Return the (X, Y) coordinate for the center point of the cell that contains the specified text.  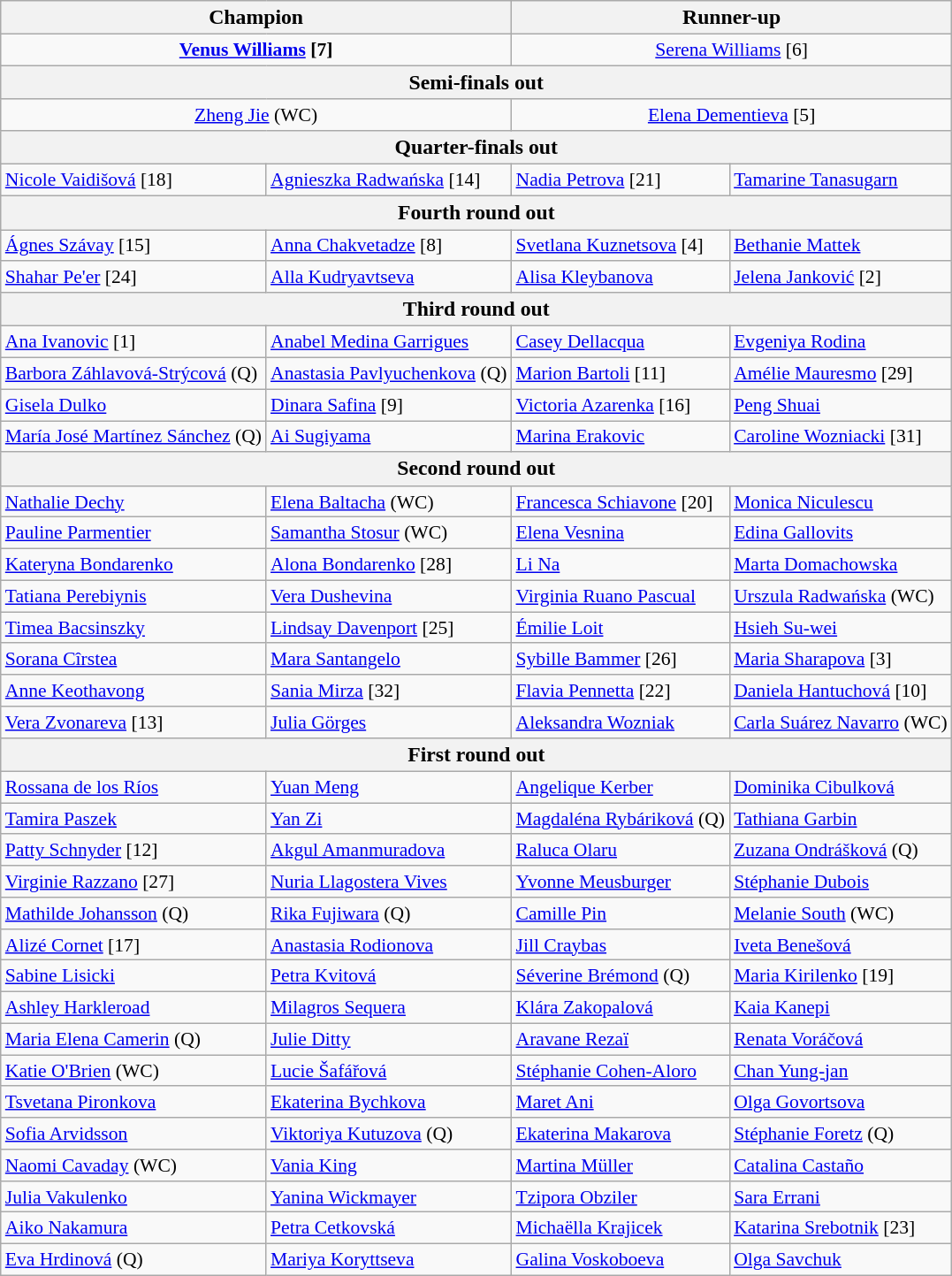
Peng Shuai (841, 405)
Anne Keothavong (133, 691)
Daniela Hantuchová [10] (841, 691)
Mara Santangelo (389, 660)
Tathiana Garbin (841, 819)
Flavia Pennetta [22] (621, 691)
Second round out (476, 470)
Patty Schnyder [12] (133, 851)
Elena Baltacha (WC) (389, 502)
Hsieh Su-wei (841, 628)
Anna Chakvetadze [8] (389, 246)
Vera Zvonareva [13] (133, 722)
Milagros Sequera (389, 1008)
Galina Voskoboeva (621, 1260)
Nuria Llagostera Vives (389, 882)
Venus Williams [7] (256, 50)
Alizé Cornet [17] (133, 945)
Kaia Kanepi (841, 1008)
Fourth round out (476, 213)
Edina Gallovits (841, 533)
Virginia Ruano Pascual (621, 596)
Timea Bacsinszky (133, 628)
Anabel Medina Garrigues (389, 342)
Sybille Bammer [26] (621, 660)
Stéphanie Cohen-Aloro (621, 1071)
Ekaterina Bychkova (389, 1103)
Vania King (389, 1165)
Alona Bondarenko [28] (389, 565)
Rossana de los Ríos (133, 788)
Zheng Jie (WC) (256, 116)
Quarter-finals out (476, 148)
Sabine Lisicki (133, 976)
Nathalie Dechy (133, 502)
Sorana Cîrstea (133, 660)
Ágnes Szávay [15] (133, 246)
Naomi Cavaday (WC) (133, 1165)
Vera Dushevina (389, 596)
Akgul Amanmuradova (389, 851)
Catalina Castaño (841, 1165)
Casey Dellacqua (621, 342)
Chan Yung-jan (841, 1071)
Francesca Schiavone [20] (621, 502)
Bethanie Mattek (841, 246)
Yvonne Meusburger (621, 882)
Olga Govortsova (841, 1103)
Eva Hrdinová (Q) (133, 1260)
Anastasia Rodionova (389, 945)
Runner-up (731, 18)
Ashley Harkleroad (133, 1008)
Sania Mirza [32] (389, 691)
Evgeniya Rodina (841, 342)
Samantha Stosur (WC) (389, 533)
Maria Elena Camerin (Q) (133, 1040)
Raluca Olaru (621, 851)
Sofia Arvidsson (133, 1134)
Elena Vesnina (621, 533)
Mariya Koryttseva (389, 1260)
Melanie South (WC) (841, 913)
Maria Sharapova [3] (841, 660)
Aiko Nakamura (133, 1228)
Urszula Radwańska (WC) (841, 596)
Séverine Brémond (Q) (621, 976)
Tatiana Perebiynis (133, 596)
Marta Domachowska (841, 565)
Semi-finals out (476, 83)
Viktoriya Kutuzova (Q) (389, 1134)
Stéphanie Foretz (Q) (841, 1134)
Li Na (621, 565)
Champion (256, 18)
Julia Vakulenko (133, 1197)
Yanina Wickmayer (389, 1197)
Third round out (476, 309)
Petra Kvitová (389, 976)
Tamarine Tanasugarn (841, 180)
Maria Kirilenko [19] (841, 976)
María José Martínez Sánchez (Q) (133, 437)
Zuzana Ondrášková (Q) (841, 851)
Anastasia Pavlyuchenkova (Q) (389, 374)
Nicole Vaidišová [18] (133, 180)
Stéphanie Dubois (841, 882)
Rika Fujiwara (Q) (389, 913)
Lindsay Davenport [25] (389, 628)
Shahar Pe'er [24] (133, 278)
Kateryna Bondarenko (133, 565)
Caroline Wozniacki [31] (841, 437)
Yan Zi (389, 819)
Jill Craybas (621, 945)
Jelena Janković [2] (841, 278)
Ana Ivanovic [1] (133, 342)
Marina Erakovic (621, 437)
Michaëlla Krajicek (621, 1228)
Alisa Kleybanova (621, 278)
Svetlana Kuznetsova [4] (621, 246)
Monica Niculescu (841, 502)
Serena Williams [6] (731, 50)
Yuan Meng (389, 788)
Klára Zakopalová (621, 1008)
Martina Müller (621, 1165)
Maret Ani (621, 1103)
Ekaterina Makarova (621, 1134)
Dominika Cibulková (841, 788)
Nadia Petrova [21] (621, 180)
Tsvetana Pironkova (133, 1103)
Victoria Azarenka [16] (621, 405)
Ai Sugiyama (389, 437)
Tzipora Obziler (621, 1197)
Julia Görges (389, 722)
First round out (476, 755)
Carla Suárez Navarro (WC) (841, 722)
Elena Dementieva [5] (731, 116)
Renata Voráčová (841, 1040)
Angelique Kerber (621, 788)
Gisela Dulko (133, 405)
Pauline Parmentier (133, 533)
Iveta Benešová (841, 945)
Amélie Mauresmo [29] (841, 374)
Petra Cetkovská (389, 1228)
Aravane Rezaï (621, 1040)
Alla Kudryavtseva (389, 278)
Tamira Paszek (133, 819)
Olga Savchuk (841, 1260)
Magdaléna Rybáriková (Q) (621, 819)
Camille Pin (621, 913)
Lucie Šafářová (389, 1071)
Agnieszka Radwańska [14] (389, 180)
Émilie Loit (621, 628)
Marion Bartoli [11] (621, 374)
Katie O'Brien (WC) (133, 1071)
Katarina Srebotnik [23] (841, 1228)
Dinara Safina [9] (389, 405)
Julie Ditty (389, 1040)
Mathilde Johansson (Q) (133, 913)
Aleksandra Wozniak (621, 722)
Virginie Razzano [27] (133, 882)
Sara Errani (841, 1197)
Barbora Záhlavová-Strýcová (Q) (133, 374)
